Find where the given text appears and provide that cell's center as [X, Y] coordinate. 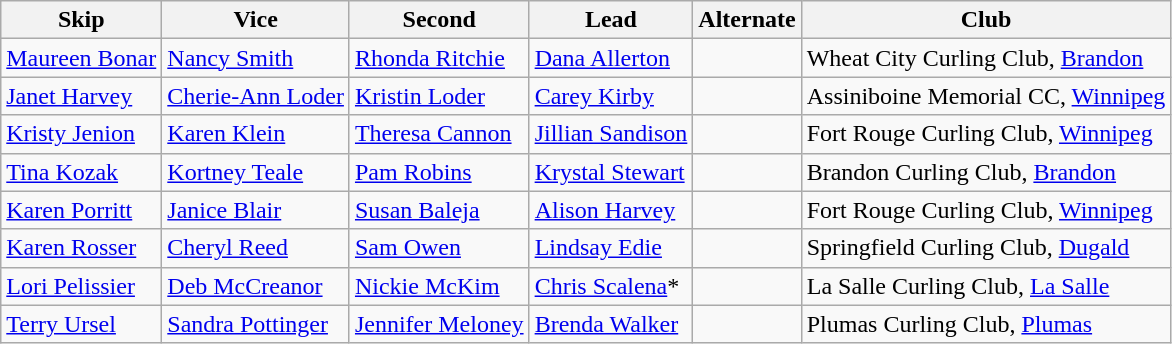
Lori Pelissier [82, 286]
Janice Blair [256, 210]
Sam Owen [439, 248]
Jennifer Meloney [439, 324]
Club [986, 20]
Alternate [747, 20]
Theresa Cannon [439, 134]
Karen Porritt [82, 210]
Terry Ursel [82, 324]
Susan Baleja [439, 210]
Kristy Jenion [82, 134]
Brandon Curling Club, Brandon [986, 172]
Lindsay Edie [611, 248]
Pam Robins [439, 172]
Vice [256, 20]
Lead [611, 20]
Brenda Walker [611, 324]
Deb McCreanor [256, 286]
Jillian Sandison [611, 134]
Plumas Curling Club, Plumas [986, 324]
Sandra Pottinger [256, 324]
Cherie-Ann Loder [256, 96]
Janet Harvey [82, 96]
Springfield Curling Club, Dugald [986, 248]
Cheryl Reed [256, 248]
Kristin Loder [439, 96]
Assiniboine Memorial CC, Winnipeg [986, 96]
Karen Klein [256, 134]
Wheat City Curling Club, Brandon [986, 58]
Skip [82, 20]
Rhonda Ritchie [439, 58]
Second [439, 20]
Krystal Stewart [611, 172]
La Salle Curling Club, La Salle [986, 286]
Nancy Smith [256, 58]
Karen Rosser [82, 248]
Dana Allerton [611, 58]
Nickie McKim [439, 286]
Maureen Bonar [82, 58]
Carey Kirby [611, 96]
Tina Kozak [82, 172]
Chris Scalena* [611, 286]
Alison Harvey [611, 210]
Kortney Teale [256, 172]
